Provide the (x, y) coordinate of the cell's center where the given text is located.  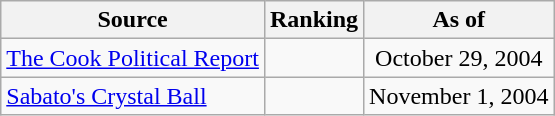
Sabato's Crystal Ball (133, 96)
The Cook Political Report (133, 58)
As of (459, 20)
Source (133, 20)
November 1, 2004 (459, 96)
Ranking (314, 20)
October 29, 2004 (459, 58)
